Pinpoint the cell where the given text exists, returning its (x, y) midpoint coordinate. 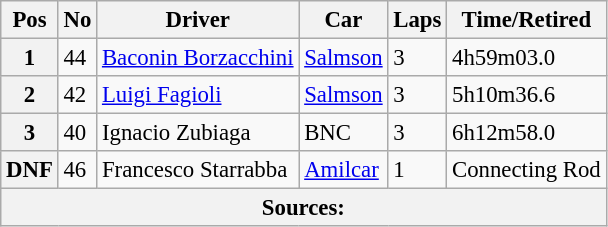
4h59m03.0 (526, 58)
6h12m58.0 (526, 133)
Driver (198, 20)
Francesco Starrabba (198, 170)
No (77, 20)
40 (77, 133)
5h10m36.6 (526, 95)
42 (77, 95)
Time/Retired (526, 20)
Laps (418, 20)
BNC (344, 133)
2 (30, 95)
Connecting Rod (526, 170)
Ignacio Zubiaga (198, 133)
Pos (30, 20)
Luigi Fagioli (198, 95)
44 (77, 58)
Car (344, 20)
Sources: (304, 208)
DNF (30, 170)
46 (77, 170)
Amilcar (344, 170)
Baconin Borzacchini (198, 58)
